Determine the [X, Y] coordinate at the center of the cell enclosing the given text.  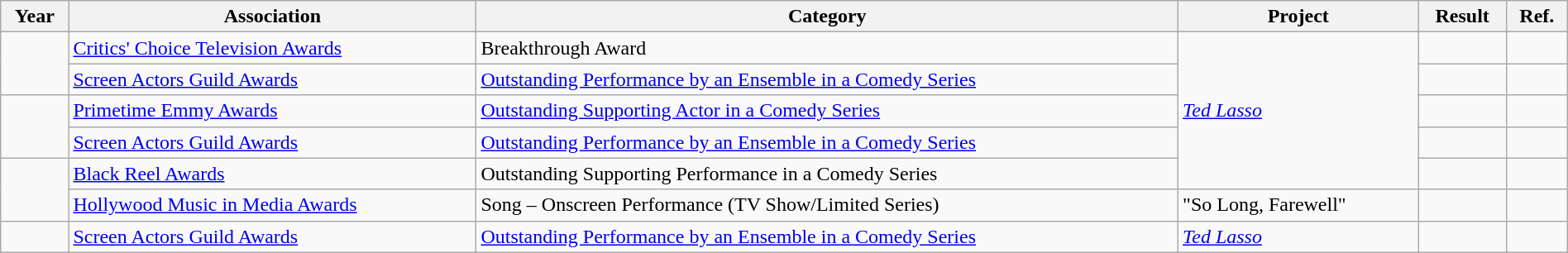
Black Reel Awards [273, 174]
Breakthrough Award [827, 48]
Hollywood Music in Media Awards [273, 205]
"So Long, Farewell" [1298, 205]
Year [35, 17]
Project [1298, 17]
Critics' Choice Television Awards [273, 48]
Outstanding Supporting Actor in a Comedy Series [827, 111]
Result [1462, 17]
Song – Onscreen Performance (TV Show/Limited Series) [827, 205]
Association [273, 17]
Primetime Emmy Awards [273, 111]
Outstanding Supporting Performance in a Comedy Series [827, 174]
Category [827, 17]
Ref. [1537, 17]
